Output the [x, y] coordinate of the center of the cell containing the given text.  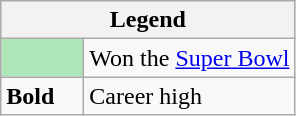
Won the Super Bowl [190, 58]
Bold [42, 96]
Career high [190, 96]
Legend [148, 20]
